For the text-containing cell, return its midpoint in (x, y) coordinate format. 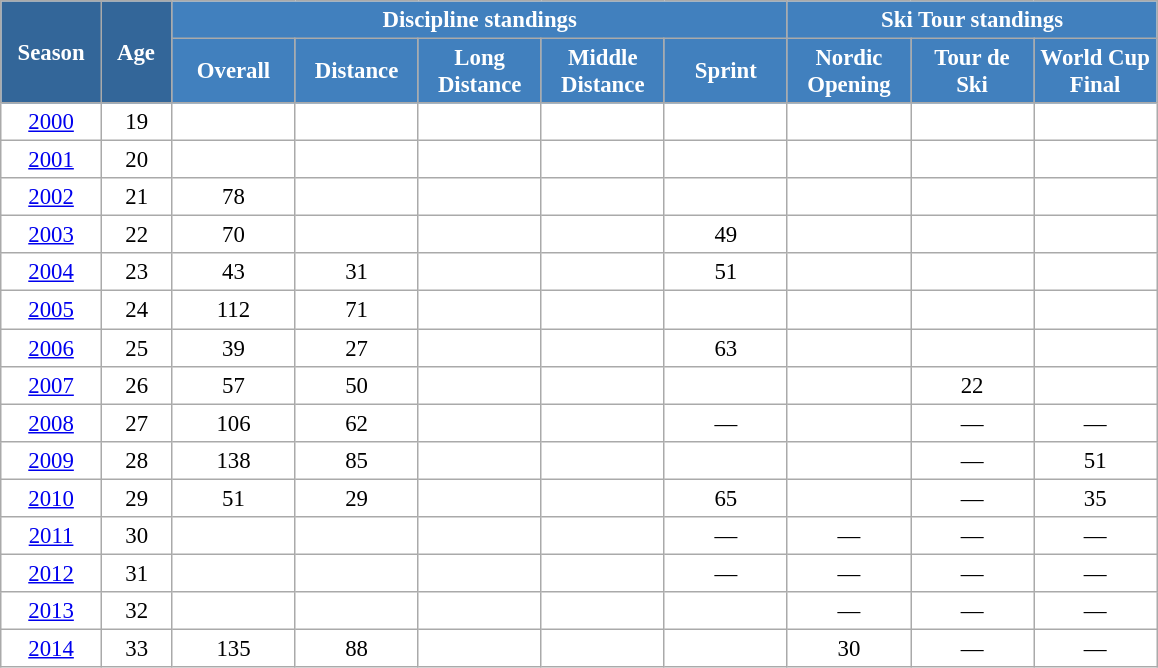
2008 (52, 423)
138 (234, 460)
Ski Tour standings (972, 20)
World CupFinal (1096, 72)
2000 (52, 122)
Overall (234, 72)
2013 (52, 611)
Distance (356, 72)
24 (136, 310)
62 (356, 423)
32 (136, 611)
135 (234, 648)
2001 (52, 160)
78 (234, 197)
Discipline standings (480, 20)
57 (234, 385)
33 (136, 648)
NordicOpening (848, 72)
26 (136, 385)
2007 (52, 385)
21 (136, 197)
19 (136, 122)
106 (234, 423)
2012 (52, 573)
2004 (52, 273)
2009 (52, 460)
71 (356, 310)
Middle Distance (602, 72)
2005 (52, 310)
85 (356, 460)
49 (726, 235)
23 (136, 273)
65 (726, 498)
Tour deSki (972, 72)
Long Distance (480, 72)
63 (726, 348)
43 (234, 273)
2014 (52, 648)
35 (1096, 498)
2011 (52, 536)
Sprint (726, 72)
Age (136, 52)
39 (234, 348)
112 (234, 310)
25 (136, 348)
88 (356, 648)
2003 (52, 235)
28 (136, 460)
2010 (52, 498)
70 (234, 235)
20 (136, 160)
Season (52, 52)
50 (356, 385)
2006 (52, 348)
2002 (52, 197)
